Determine the (x, y) coordinate at the center of the cell enclosing the given text.  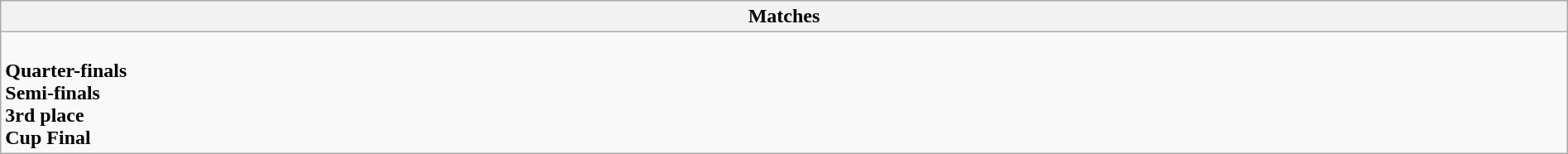
Quarter-finals Semi-finals 3rd place Cup Final (784, 93)
Matches (784, 17)
